Identify which cell holds the provided text, then report its [x, y] central coordinate. 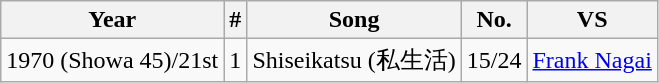
Frank Nagai [592, 60]
15/24 [494, 60]
Song [354, 20]
Shiseikatsu (私生活) [354, 60]
No. [494, 20]
Year [112, 20]
VS [592, 20]
# [236, 20]
1 [236, 60]
1970 (Showa 45)/21st [112, 60]
